Scan for the cell matching the given text and deliver its (X, Y) coordinate at center. 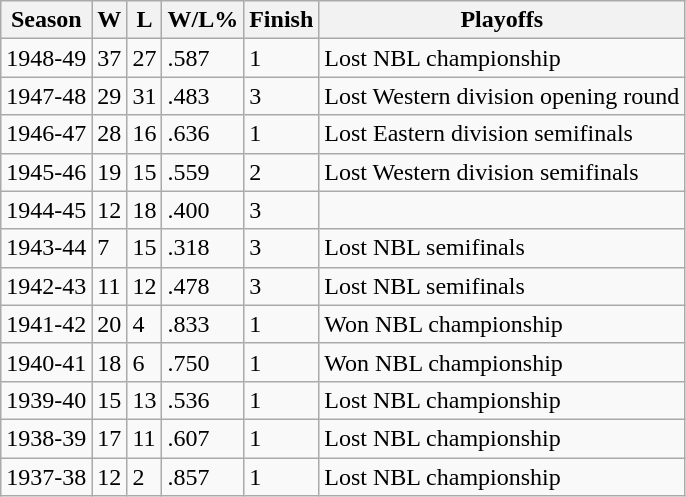
19 (110, 172)
1944-45 (46, 210)
16 (144, 134)
20 (110, 324)
1947-48 (46, 96)
31 (144, 96)
1942-43 (46, 286)
13 (144, 400)
27 (144, 58)
17 (110, 438)
1945-46 (46, 172)
W/L% (203, 20)
1948-49 (46, 58)
.536 (203, 400)
.833 (203, 324)
28 (110, 134)
.483 (203, 96)
29 (110, 96)
Finish (282, 20)
Playoffs (502, 20)
1941-42 (46, 324)
7 (110, 248)
37 (110, 58)
.318 (203, 248)
.750 (203, 362)
.607 (203, 438)
.478 (203, 286)
1937-38 (46, 477)
Lost Eastern division semifinals (502, 134)
.857 (203, 477)
.636 (203, 134)
1940-41 (46, 362)
6 (144, 362)
1938-39 (46, 438)
4 (144, 324)
.400 (203, 210)
1939-40 (46, 400)
.559 (203, 172)
1943-44 (46, 248)
L (144, 20)
1946-47 (46, 134)
.587 (203, 58)
Lost Western division opening round (502, 96)
Season (46, 20)
W (110, 20)
Lost Western division semifinals (502, 172)
